Search for the cell housing the specified text and yield its [x, y] center coordinate. 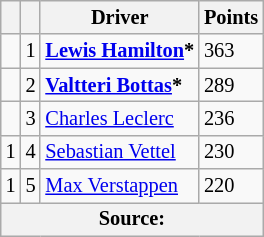
230 [231, 152]
5 [31, 186]
289 [231, 85]
3 [31, 118]
236 [231, 118]
363 [231, 51]
2 [31, 85]
Valtteri Bottas* [120, 85]
Source: [132, 219]
Max Verstappen [120, 186]
4 [31, 152]
Points [231, 17]
Sebastian Vettel [120, 152]
Lewis Hamilton* [120, 51]
Driver [120, 17]
220 [231, 186]
Charles Leclerc [120, 118]
